Scan for the cell matching the given text and deliver its (X, Y) coordinate at center. 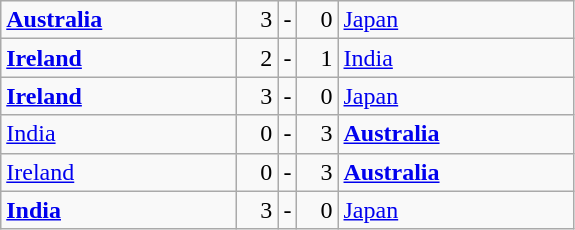
1 (318, 58)
2 (258, 58)
